Find where the given text appears and provide that cell's center as (X, Y) coordinate. 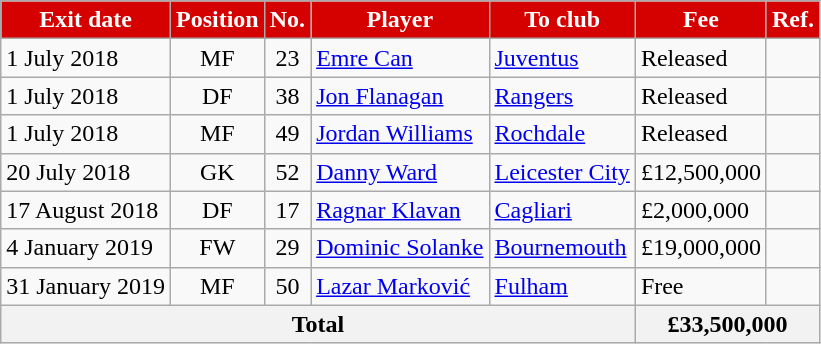
Position (217, 20)
Rochdale (562, 134)
Exit date (86, 20)
Total (318, 324)
49 (287, 134)
Fulham (562, 286)
Free (700, 286)
Ref. (792, 20)
£2,000,000 (700, 210)
£19,000,000 (700, 248)
31 January 2019 (86, 286)
FW (217, 248)
Jon Flanagan (400, 96)
GK (217, 172)
29 (287, 248)
Jordan Williams (400, 134)
Dominic Solanke (400, 248)
Player (400, 20)
4 January 2019 (86, 248)
Leicester City (562, 172)
38 (287, 96)
52 (287, 172)
£12,500,000 (700, 172)
£33,500,000 (727, 324)
17 (287, 210)
20 July 2018 (86, 172)
23 (287, 58)
No. (287, 20)
50 (287, 286)
Emre Can (400, 58)
To club (562, 20)
Juventus (562, 58)
Lazar Marković (400, 286)
Ragnar Klavan (400, 210)
17 August 2018 (86, 210)
Rangers (562, 96)
Danny Ward (400, 172)
Bournemouth (562, 248)
Cagliari (562, 210)
Fee (700, 20)
